Scan for the cell matching the given text and deliver its [x, y] coordinate at center. 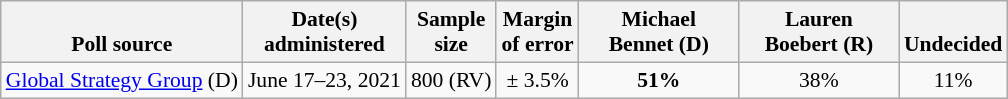
11% [953, 80]
± 3.5% [537, 80]
June 17–23, 2021 [324, 80]
51% [659, 80]
38% [819, 80]
MichaelBennet (D) [659, 32]
Date(s)administered [324, 32]
LaurenBoebert (R) [819, 32]
Poll source [122, 32]
Undecided [953, 32]
Samplesize [452, 32]
Marginof error [537, 32]
Global Strategy Group (D) [122, 80]
800 (RV) [452, 80]
